Provide the [X, Y] coordinate of the cell's center where the given text is located.  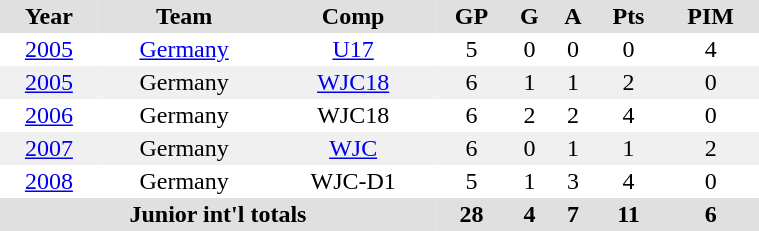
Year [49, 16]
G [530, 16]
GP [472, 16]
Junior int'l totals [218, 214]
A [573, 16]
7 [573, 214]
3 [573, 182]
2006 [49, 116]
WJC [352, 148]
2008 [49, 182]
PIM [711, 16]
11 [628, 214]
2007 [49, 148]
Comp [352, 16]
Team [184, 16]
WJC-D1 [352, 182]
Pts [628, 16]
U17 [352, 50]
28 [472, 214]
